Output the [x, y] coordinate of the center of the cell containing the given text.  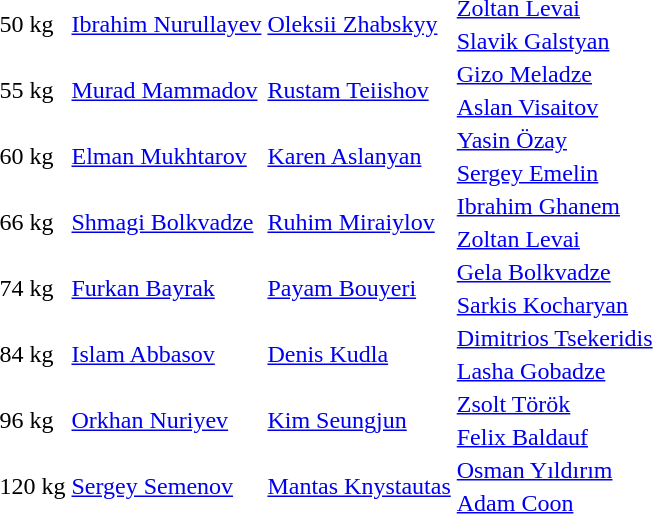
Shmagi Bolkvadze [166, 222]
Furkan Bayrak [166, 288]
Kim Seungjun [359, 420]
Islam Abbasov [166, 354]
Murad Mammadov [166, 90]
Orkhan Nuriyev [166, 420]
Denis Kudla [359, 354]
Elman Mukhtarov [166, 156]
Rustam Teiishov [359, 90]
Karen Aslanyan [359, 156]
Ruhim Miraiylov [359, 222]
Payam Bouyeri [359, 288]
